From the cell containing the given text, extract its center point as (X, Y) coordinate. 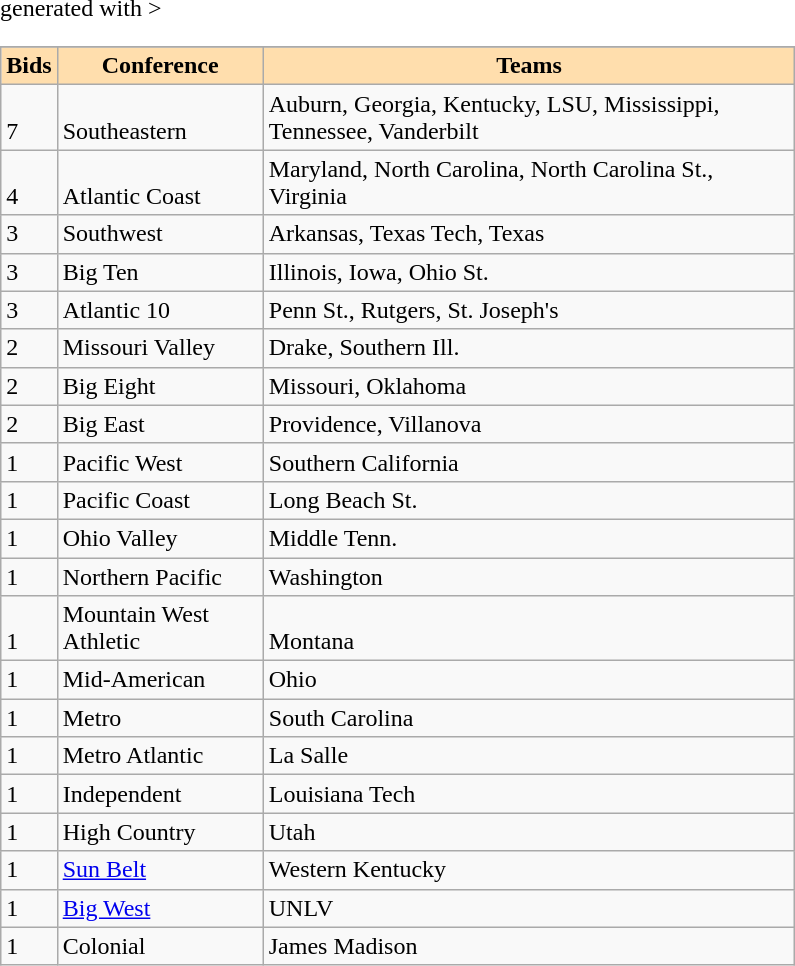
Metro (160, 718)
Drake, Southern Ill. (529, 348)
Long Beach St. (529, 500)
4 (29, 182)
Missouri Valley (160, 348)
South Carolina (529, 718)
Big East (160, 424)
Southwest (160, 234)
Maryland, North Carolina, North Carolina St., Virginia (529, 182)
Pacific West (160, 462)
Conference (160, 66)
Big Eight (160, 386)
Southern California (529, 462)
Auburn, Georgia, Kentucky, LSU, Mississippi, Tennessee, Vanderbilt (529, 118)
Utah (529, 832)
Colonial (160, 946)
James Madison (529, 946)
Missouri, Oklahoma (529, 386)
Ohio (529, 680)
Louisiana Tech (529, 794)
Penn St., Rutgers, St. Joseph's (529, 310)
Ohio Valley (160, 538)
Independent (160, 794)
Washington (529, 577)
Pacific Coast (160, 500)
Providence, Villanova (529, 424)
Mid-American (160, 680)
Metro Atlantic (160, 756)
Sun Belt (160, 870)
La Salle (529, 756)
Middle Tenn. (529, 538)
Atlantic Coast (160, 182)
UNLV (529, 908)
Illinois, Iowa, Ohio St. (529, 272)
Teams (529, 66)
7 (29, 118)
Arkansas, Texas Tech, Texas (529, 234)
Mountain West Athletic (160, 628)
Big West (160, 908)
High Country (160, 832)
Southeastern (160, 118)
Atlantic 10 (160, 310)
Montana (529, 628)
Northern Pacific (160, 577)
Western Kentucky (529, 870)
Big Ten (160, 272)
Bids (29, 66)
